Return the (x, y) coordinate for the center point of the cell that contains the specified text.  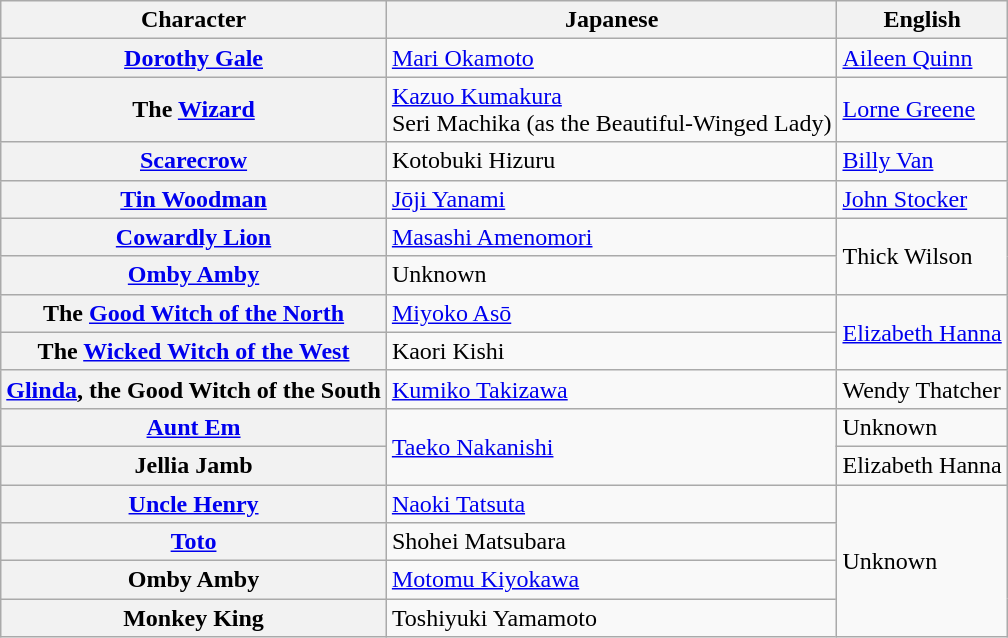
Tin Woodman (194, 199)
Toshiyuki Yamamoto (612, 618)
Thick Wilson (922, 256)
Japanese (612, 20)
Toto (194, 542)
Aileen Quinn (922, 58)
Monkey King (194, 618)
Aunt Em (194, 427)
Wendy Thatcher (922, 389)
Billy Van (922, 161)
Dorothy Gale (194, 58)
Scarecrow (194, 161)
John Stocker (922, 199)
Masashi Amenomori (612, 237)
Naoki Tatsuta (612, 503)
The Good Witch of the North (194, 313)
Shohei Matsubara (612, 542)
Glinda, the Good Witch of the South (194, 389)
Motomu Kiyokawa (612, 580)
Lorne Greene (922, 110)
The Wizard (194, 110)
Jōji Yanami (612, 199)
Mari Okamoto (612, 58)
Taeko Nakanishi (612, 446)
English (922, 20)
Miyoko Asō (612, 313)
Uncle Henry (194, 503)
Kotobuki Hizuru (612, 161)
Kumiko Takizawa (612, 389)
Cowardly Lion (194, 237)
Kaori Kishi (612, 351)
Kazuo KumakuraSeri Machika (as the Beautiful-Winged Lady) (612, 110)
The Wicked Witch of the West (194, 351)
Character (194, 20)
Jellia Jamb (194, 465)
